Return the (X, Y) coordinate for the center point of the cell that contains the specified text.  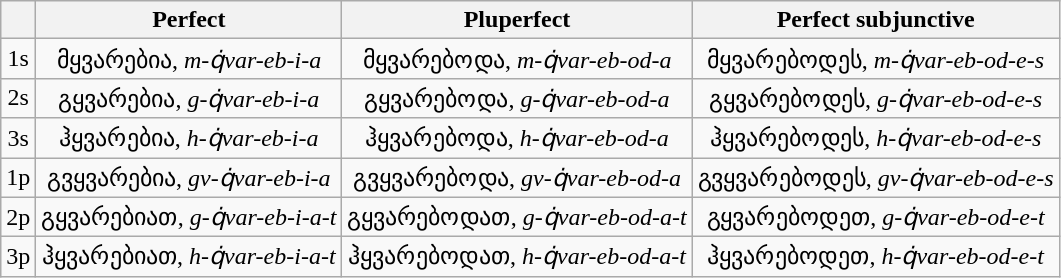
გვყვარებოდა, gv-q̇var-eb-od-a (517, 178)
3p (18, 257)
მყვარებია, m-q̇var-eb-i-a (189, 59)
გვყვარებია, gv-q̇var-eb-i-a (189, 178)
3s (18, 138)
Perfect (189, 20)
ჰყვარებიათ, h-q̇var-eb-i-a-t (189, 257)
გყვარებია, g-q̇var-eb-i-a (189, 98)
გყვარებოდათ, g-q̇var-eb-od-a-t (517, 217)
2p (18, 217)
Pluperfect (517, 20)
გყვარებოდეს, g-q̇var-eb-od-e-s (876, 98)
გვყვარებოდეს, gv-q̇var-eb-od-e-s (876, 178)
ჰყვარებოდათ, h-q̇var-eb-od-a-t (517, 257)
2s (18, 98)
გყვარებიათ, g-q̇var-eb-i-a-t (189, 217)
მყვარებოდა, m-q̇var-eb-od-a (517, 59)
1s (18, 59)
ჰყვარებოდა, h-q̇var-eb-od-a (517, 138)
ჰყვარებოდეთ, h-q̇var-eb-od-e-t (876, 257)
1p (18, 178)
ჰყვარებია, h-q̇var-eb-i-a (189, 138)
გყვარებოდა, g-q̇var-eb-od-a (517, 98)
მყვარებოდეს, m-q̇var-eb-od-e-s (876, 59)
გყვარებოდეთ, g-q̇var-eb-od-e-t (876, 217)
ჰყვარებოდეს, h-q̇var-eb-od-e-s (876, 138)
Perfect subjunctive (876, 20)
